Determine the [x, y] coordinate at the center of the cell enclosing the given text.  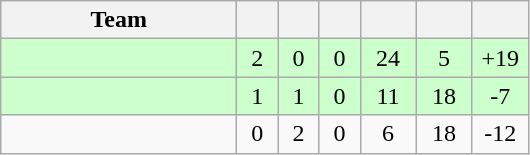
6 [388, 134]
Team [119, 20]
-12 [500, 134]
5 [444, 58]
24 [388, 58]
-7 [500, 96]
11 [388, 96]
+19 [500, 58]
